Output the [x, y] coordinate of the center of the cell containing the given text.  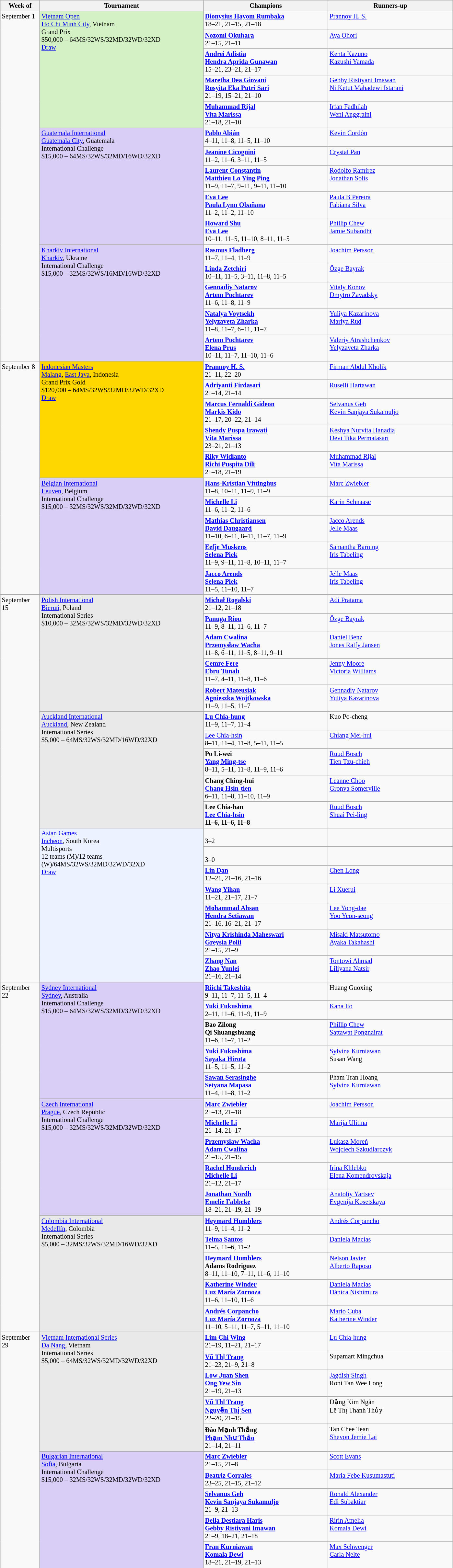
3–2 [266, 837]
Vietnam International SeriesDa Nang, VietnamInternational Series$5,000 – 64MS/32WS/32MD/32WD/32XD [122, 1391]
September 29 [20, 1450]
Chang Ching-hui Chang Hsin-tien6–11, 11–8, 11–10, 11–9 [266, 788]
Supamart Mingchua [390, 1360]
Lee Chia-hsin8–11, 11–4, 11–8, 5–11, 11–5 [266, 739]
Pablo Abián4–11, 11–8, 11–5, 11–10 [266, 137]
Kharkiv InternationalKharkiv, UkraineInternational Challenge$15,000 – 32MS/32WS/16MD/16WD/32XD [122, 303]
Li Xuerui [390, 893]
Asian GamesIncheon, South KoreaMultisports12 teams (M)/12 teams (W)/64MS/32WS/32MD/32WD/32XDDraw [122, 905]
Misaki Matsutomo Ayaka Takahashi [390, 942]
Yuki Fukushima Sayaka Hirota11–5, 11–5, 11–2 [266, 1059]
Week of [20, 6]
Ruselli Hartawan [390, 389]
Colombia InternationalMedellín, ColombiaInternational Series$5,000 – 32MS/32WS/32MD/16WD/32XD [122, 1274]
Kuo Po-cheng [390, 721]
Phillip Chew Jamie Subandhi [390, 231]
Keshya Nurvita Hanadia Devi Tika Permatasari [390, 438]
Gebby Ristiyani Imawan Ni Ketut Mahadewi Istarani [390, 88]
Marcus Fernaldi Gideon Markis Kido21–17, 20–22, 21–14 [266, 412]
Đặng Kim Ngân Lê Thị Thanh Thủy [390, 1410]
Vietnam OpenHo Chi Minh City, VietnamGrand Prix$50,000 – 64MS/32WS/32MD/32WD/32XDDraw [122, 69]
Jonathan Nordh Emelie Fabbeke18–21, 21–19, 21–19 [266, 1202]
Firman Abdul Kholik [390, 371]
Đào Mạnh Thắng Phạm Như Thảo21–14, 21–11 [266, 1437]
Valeriy Atrashchenkov Yelyzaveta Zharka [390, 348]
Hans-Kristian Vittinghus11–8, 10–11, 11–9, 11–9 [266, 487]
Gennadiy Natarov Yuliya Kazarinova [390, 698]
Maretha Dea Giovani Rosyita Eka Putri Sari21–19, 15–21, 21–10 [266, 88]
September 22 [20, 1157]
Kana Ito [390, 1010]
Łukasz Moreń Wojciech Szkudlarczyk [390, 1149]
Maria Febe Kusumastuti [390, 1479]
Daniela Macías [390, 1243]
Guatemala InternationalGuatemala City, GuatemalaInternational Challenge$15,000 – 64MS/32WS/32MD/16WD/32XD [122, 186]
Ronald Alexander Edi Subaktiar [390, 1502]
Selvanus Geh Kevin Sanjaya Sukamuljo21–9, 21–13 [266, 1502]
Jeanine Cicognini11–2, 11–6, 3–11, 11–5 [266, 156]
Riky Widianto Richi Puspita Dili21–18, 21–19 [266, 464]
Cemre Fere Ebru Tunalı11–7, 4–11, 11–8, 11–6 [266, 671]
3–0 [266, 856]
Mohammad Ahsan Hendra Setiawan21–16, 16–21, 21–17 [266, 916]
Daniel Benz Jones Ralfy Jansen [390, 645]
Jenny Moore Victoria Williams [390, 671]
Runners-up [390, 6]
Marc Zwiebler21–15, 21–8 [266, 1460]
Ririn Amelia Komala Dewi [390, 1528]
Ruud Bosch Tien Tzu-chieh [390, 762]
Lim Chi Wing21–19, 11–21, 21–17 [266, 1341]
Indonesian MastersMalang, East Java, IndonesiaGrand Prix Gold$120,000 – 64MS/32WS/32MD/32WD/32XDDraw [122, 419]
Lu Chia-hung11–9, 11–7, 11–4 [266, 721]
Adam Cwalina Przemysław Wacha11–8, 6–11, 11–5, 8–11, 9–11 [266, 645]
Chiang Mei-hui [390, 739]
Kenta Kazuno Kazushi Yamada [390, 62]
Aya Ohori [390, 39]
September 8 [20, 478]
Della Destiara Haris Gebby Ristiyani Imawan21–9, 18–21, 21–18 [266, 1528]
Chen Long [390, 875]
Yuki Fukushima2–11, 11–6, 11–9, 11–9 [266, 1010]
Irina Khlebko Elena Komendrovskaja [390, 1176]
Fran Kurniawan Komala Dewi18–21, 21–19, 21–13 [266, 1555]
Nelson Javier Alberto Raposo [390, 1266]
Zhang Nan Zhao Yunlei21–16, 21–14 [266, 969]
Tournament [122, 6]
Daniela Macías Dánica Nishimura [390, 1292]
Robert Mateusiak Agnieszka Wojtkowska11–9, 11–5, 11–7 [266, 698]
Pham Tran Hoang Sylvina Kurniawan [390, 1085]
Adi Pratama [390, 604]
Andrei Adistia Hendra Aprida Gunawan15–21, 23–21, 21–17 [266, 62]
Michelle Li11–6, 11–2, 11–6 [266, 506]
Vitaly Konov Dmytro Zavadsky [390, 295]
September 15 [20, 788]
Sydney InternationalSydney, AustraliaInternational Challenge$15,000 – 64MS/32WS/32MD/32WD/32XD [122, 1040]
Gennadiy Natarov Artem Pochtarev11–6, 11–8, 11–9 [266, 295]
Low Juan Shen Ong Yew Sin21–19, 21–13 [266, 1383]
Howard Shu Eva Lee10–11, 11–5, 11–10, 8–11, 11–5 [266, 231]
Tontowi Ahmad Liliyana Natsir [390, 969]
Andrés Corpancho [390, 1225]
Max Schwenger Carla Nelte [390, 1555]
Prannoy H. S. [390, 20]
Auckland InternationalAuckland, New ZealandInternational Series$5,000 – 64MS/32WS/32MD/16WD/32XD [122, 770]
Sawan Serasinghe Setyana Mapasa11–4, 11–8, 11–2 [266, 1085]
Jacco Arends Selena Piek11–5, 11–10, 11–7 [266, 581]
Rodolfo Ramírez Jonathan Solís [390, 178]
Nitya Krishinda Maheswari Greysia Polii21–15, 21–9 [266, 942]
Anatoliy Yartsev Evgenija Kosetskaya [390, 1202]
Riichi Takeshita9–11, 11–7, 11–5, 11–4 [266, 991]
Tan Chee Tean Shevon Jemie Lai [390, 1437]
Paula B Pereira Fabiana Silva [390, 205]
Samantha Barning Iris Tabeling [390, 555]
Vũ Thị Trang21–23, 21–9, 21–8 [266, 1360]
Marc Zwiebler21–13, 21–18 [266, 1108]
Marc Zwiebler [390, 487]
Beatriz Corrales23–25, 21–15, 21–12 [266, 1479]
Dionysius Hayom Rumbaka18–21, 21–15, 21–18 [266, 20]
Lee Chia-han Lee Chia-hsin11–6, 11–6, 11–8 [266, 815]
Huang Guoxing [390, 991]
Jacco Arends Jelle Maas [390, 528]
Leanne Choo Gronya Somerville [390, 788]
Michał Rogalski21–12, 21–18 [266, 604]
Czech InternationalPrague, Czech RepublicInternational Challenge$15,000 – 32MS/32WS/32MD/32WD/32XD [122, 1157]
Mathias Christiansen David Daugaard11–10, 6–11, 8–11, 11–7, 11–9 [266, 528]
Heymard Humblers11–9, 11–4, 11–2 [266, 1225]
Heymard Humblers Adams Rodriguez8–11, 11–10, 7–11, 11–6, 11–10 [266, 1266]
Katherine Winder Luz María Zornoza11–6, 11–10, 11–6 [266, 1292]
Panuga Riou11–9, 8–11, 11–6, 11–7 [266, 623]
Bao Zilong Qi Shuangshuang11–6, 11–7, 11–2 [266, 1033]
Michelle Li21–14, 21–17 [266, 1127]
Natalya Voytsekh Yelyzaveta Zharka11–8, 11–7, 6–11, 11–7 [266, 322]
Lin Dan12–21, 21–16, 21–16 [266, 875]
Belgian InternationalLeuven, BelgiumInternational Challenge$15,000 – 32MS/32WS/32MD/32WD/32XD [122, 536]
Kevin Cordón [390, 137]
Po Li-wei Yang Ming-tse8–11, 5–11, 11–8, 11–9, 11–6 [266, 762]
Adriyanti Firdasari21–14, 21–14 [266, 389]
Andrés Corpancho Luz María Zornoza11–10, 5–11, 11–7, 5–11, 11–10 [266, 1319]
Irfan Fadhilah Weni Anggraini [390, 115]
Artem Pochtarev Elena Prus10–11, 11–7, 11–10, 11–6 [266, 348]
Linda Zetchiri10–11, 11–5, 3–11, 11–8, 11–5 [266, 272]
Polish InternationalBieruń, PolandInternational Series$10,000 – 32MS/32WS/32MD/32WD/32XD [122, 653]
Sylvina Kurniawan Susan Wang [390, 1059]
Lu Chia-hung [390, 1341]
Karin Schnaase [390, 506]
Scott Evans [390, 1460]
Jelle Maas Iris Tabeling [390, 581]
Mario Cuba Katherine Winder [390, 1319]
Prannoy H. S.21–11, 22–20 [266, 371]
Rasmus Fladberg11–7, 11–4, 11–9 [266, 254]
Yuliya Kazarinova Mariya Rud [390, 322]
Shendy Puspa Irawati Vita Marissa23–21, 21–13 [266, 438]
Muhammad Rijal Vita Marissa21–18, 21–10 [266, 115]
Muhammad Rijal Vita Marissa [390, 464]
Marija Ulitina [390, 1127]
Telma Santos11–5, 11–6, 11–2 [266, 1243]
Eefje Muskens Selena Piek11–9, 9–11, 11–8, 10–11, 11–7 [266, 555]
Vũ Thị Trang Nguyễn Thị Sen22–20, 21–15 [266, 1410]
September 1 [20, 186]
Lee Yong-dae Yoo Yeon-seong [390, 916]
Wang Yihan11–21, 21–17, 21–7 [266, 893]
Selvanus Geh Kevin Sanjaya Sukamuljo [390, 412]
Crystal Pan [390, 156]
Jagdish Singh Roni Tan Wee Long [390, 1383]
Nozomi Okuhara21–15, 21–11 [266, 39]
Champions [266, 6]
Rachel Honderich Michelle Li21–12, 21–17 [266, 1176]
Phillip Chew Sattawat Pongnairat [390, 1033]
Ruud Bosch Shuai Pei-ling [390, 815]
Bulgarian InternationalSofia, BulgariaInternational Challenge$15,000 – 32MS/32WS/32MD/32WD/32XD [122, 1509]
Eva Lee Paula Lynn Obañana11–2, 11–2, 11–10 [266, 205]
Laurent Constantin Matthieu Lo Ying Ping11–9, 11–7, 9–11, 9–11, 11–10 [266, 178]
Przemysław Wacha Adam Cwalina21–15, 21–15 [266, 1149]
